For the text-containing cell, return its midpoint in [X, Y] coordinate format. 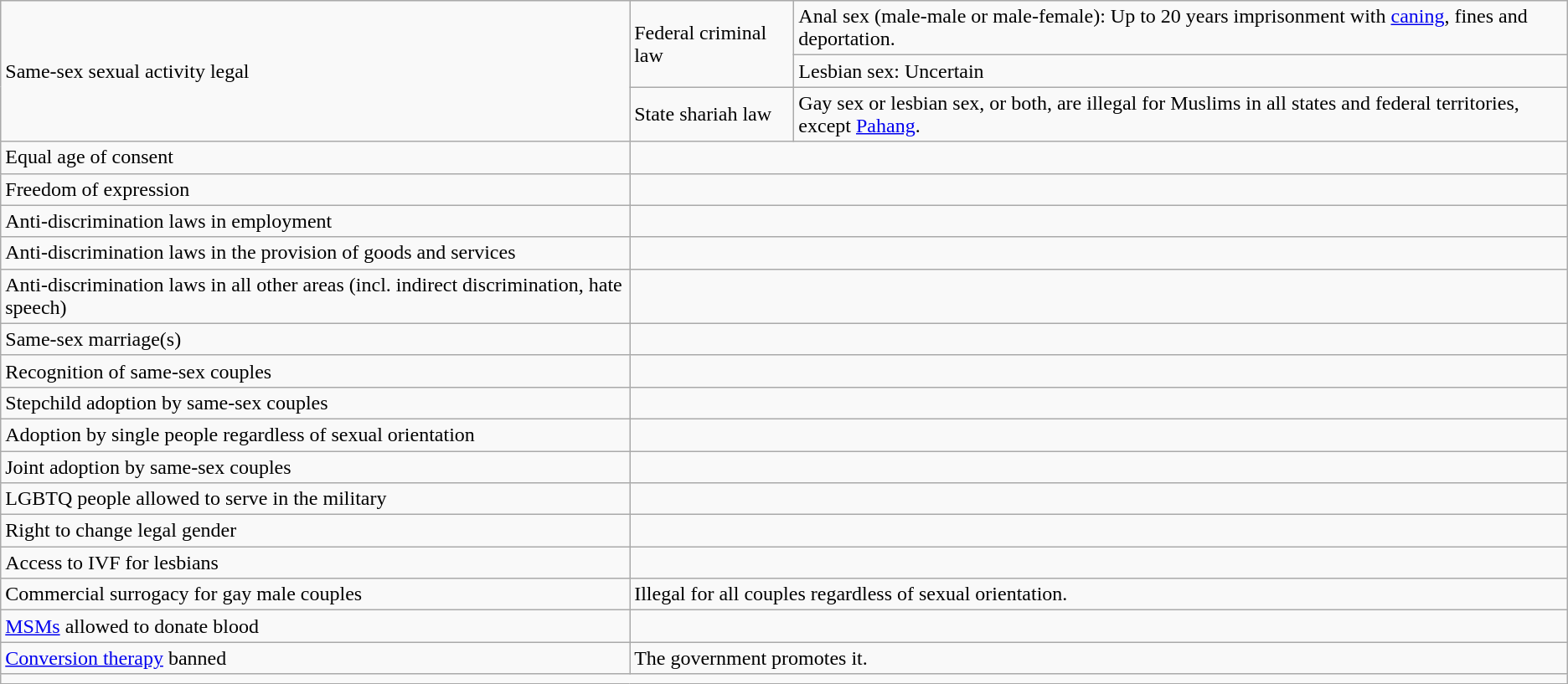
Anti-discrimination laws in employment [315, 221]
Conversion therapy banned [315, 658]
Right to change legal gender [315, 531]
Federal criminal law [712, 44]
Gay sex or lesbian sex, or both, are illegal for Muslims in all states and federal territories, except Pahang. [1181, 114]
Same-sex sexual activity legal [315, 71]
The government promotes it. [1099, 658]
Illegal for all couples regardless of sexual orientation. [1099, 594]
Recognition of same-sex couples [315, 371]
Same-sex marriage(s) [315, 339]
LGBTQ people allowed to serve in the military [315, 499]
Anti-discrimination laws in all other areas (incl. indirect discrimination, hate speech) [315, 296]
Joint adoption by same-sex couples [315, 466]
Anal sex (male-male or male-female): Up to 20 years imprisonment with caning, fines and deportation. [1181, 28]
Freedom of expression [315, 189]
Stepchild adoption by same-sex couples [315, 403]
Equal age of consent [315, 157]
Anti-discrimination laws in the provision of goods and services [315, 253]
Lesbian sex: Uncertain [1181, 71]
Commercial surrogacy for gay male couples [315, 594]
Adoption by single people regardless of sexual orientation [315, 435]
Access to IVF for lesbians [315, 563]
State shariah law [712, 114]
MSMs allowed to donate blood [315, 626]
